Capture the cell that displays the provided text and extract its (x, y) central coordinate. 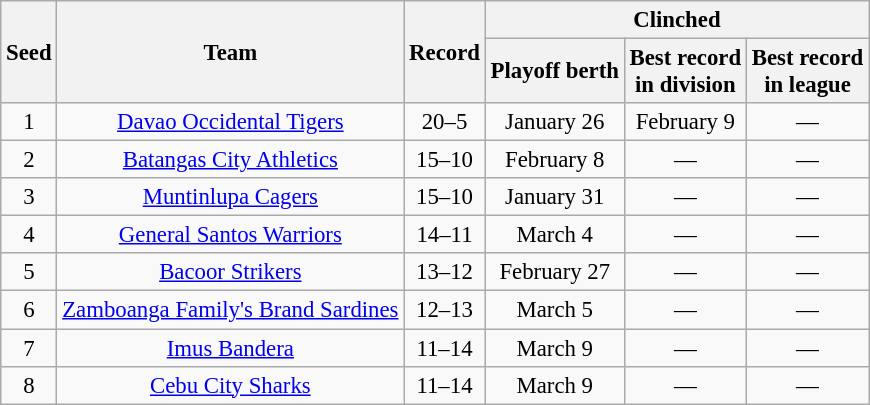
General Santos Warriors (230, 235)
20–5 (444, 122)
14–11 (444, 235)
2 (29, 160)
Best record in division (685, 72)
Zamboanga Family's Brand Sardines (230, 310)
Batangas City Athletics (230, 160)
Cebu City Sharks (230, 385)
4 (29, 235)
Imus Bandera (230, 348)
3 (29, 197)
7 (29, 348)
13–12 (444, 273)
5 (29, 273)
Muntinlupa Cagers (230, 197)
Team (230, 52)
Playoff berth (554, 72)
6 (29, 310)
January 26 (554, 122)
February 9 (685, 122)
Clinched (676, 20)
1 (29, 122)
January 31 (554, 197)
February 8 (554, 160)
March 4 (554, 235)
Best record in league (807, 72)
Seed (29, 52)
12–13 (444, 310)
March 5 (554, 310)
8 (29, 385)
Bacoor Strikers (230, 273)
Record (444, 52)
February 27 (554, 273)
Davao Occidental Tigers (230, 122)
